Locate the cell with the specified text and output its (X, Y) center coordinate. 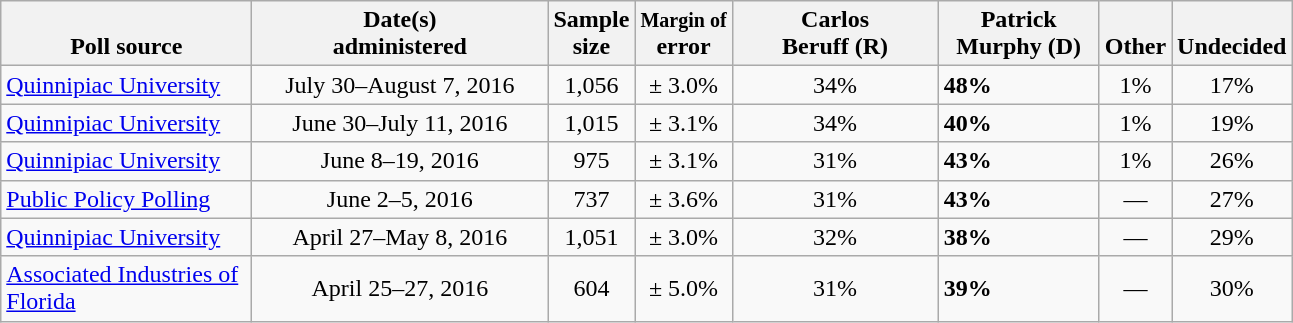
Margin oferror (684, 34)
Date(s)administered (400, 34)
39% (1018, 288)
Poll source (126, 34)
July 30–August 7, 2016 (400, 85)
June 8–19, 2016 (400, 161)
± 5.0% (684, 288)
± 3.6% (684, 199)
Associated Industries of Florida (126, 288)
1,056 (592, 85)
32% (835, 237)
PatrickMurphy (D) (1018, 34)
40% (1018, 123)
30% (1232, 288)
19% (1232, 123)
975 (592, 161)
CarlosBeruff (R) (835, 34)
June 30–July 11, 2016 (400, 123)
Samplesize (592, 34)
27% (1232, 199)
737 (592, 199)
Other (1135, 34)
29% (1232, 237)
38% (1018, 237)
Public Policy Polling (126, 199)
26% (1232, 161)
April 25–27, 2016 (400, 288)
48% (1018, 85)
17% (1232, 85)
April 27–May 8, 2016 (400, 237)
1,015 (592, 123)
Undecided (1232, 34)
604 (592, 288)
1,051 (592, 237)
June 2–5, 2016 (400, 199)
